Return [X, Y] of the center of cell containing provided text 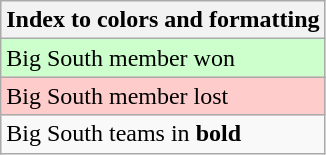
Big South member lost [163, 96]
Index to colors and formatting [163, 20]
Big South teams in bold [163, 134]
Big South member won [163, 58]
